Return [X, Y] of the center of cell containing provided text 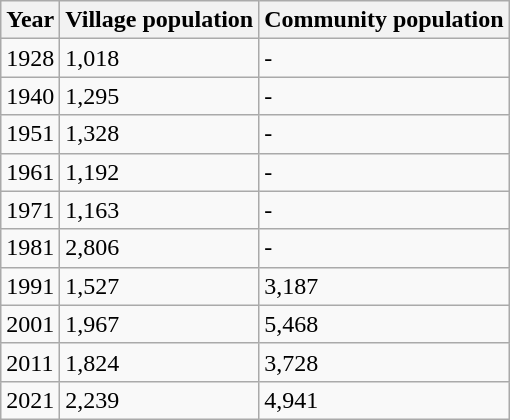
1,967 [160, 324]
1,527 [160, 286]
2011 [30, 362]
2,239 [160, 400]
1,163 [160, 210]
2001 [30, 324]
1,824 [160, 362]
1940 [30, 96]
Community population [384, 20]
1981 [30, 248]
1,328 [160, 134]
1,192 [160, 172]
1928 [30, 58]
1,018 [160, 58]
1971 [30, 210]
1961 [30, 172]
3,187 [384, 286]
1951 [30, 134]
Year [30, 20]
3,728 [384, 362]
5,468 [384, 324]
1,295 [160, 96]
4,941 [384, 400]
Village population [160, 20]
2021 [30, 400]
2,806 [160, 248]
1991 [30, 286]
